Pinpoint the cell where the given text exists, returning its [X, Y] midpoint coordinate. 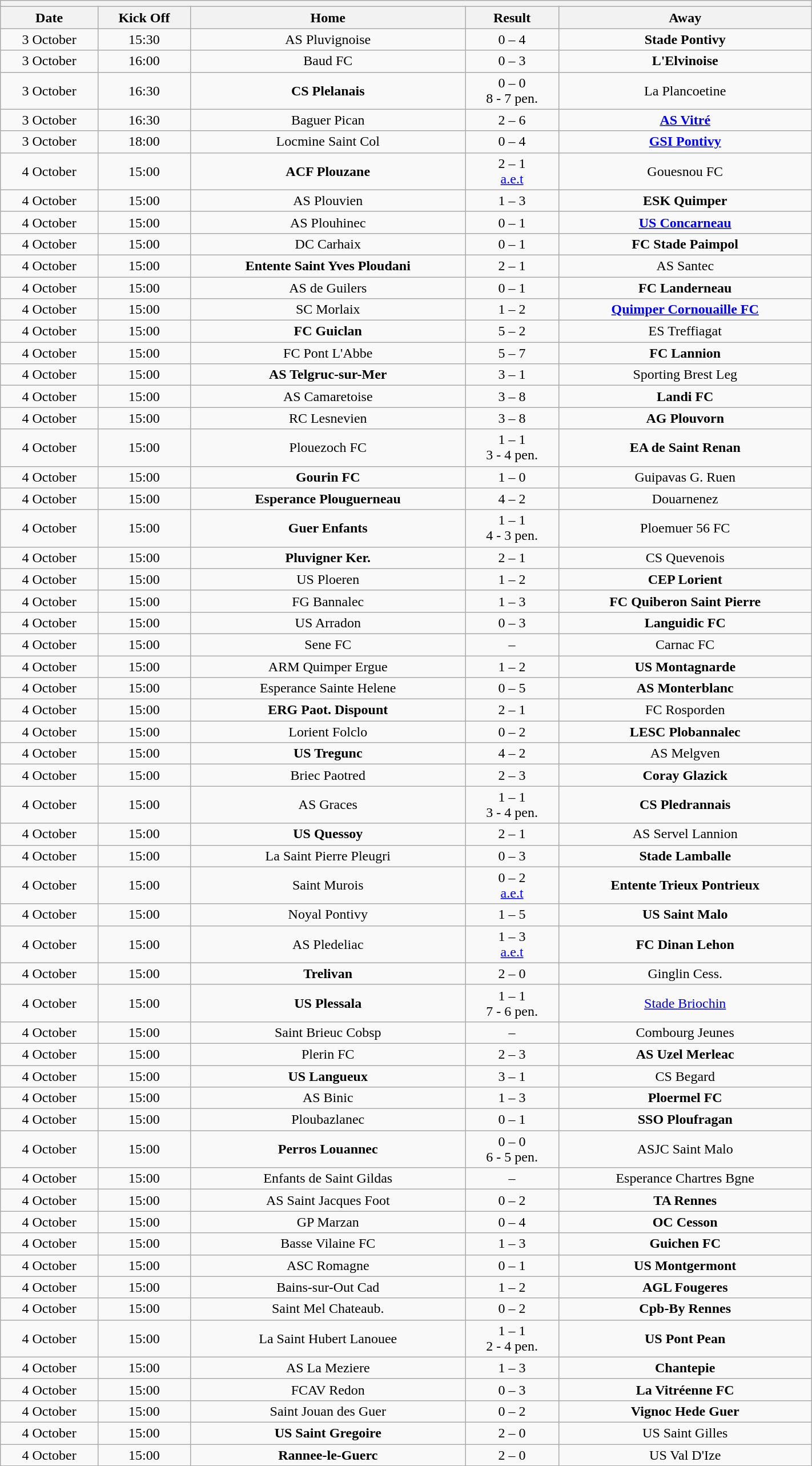
US Saint Gilles [685, 1433]
AS Monterblanc [685, 688]
Guichen FC [685, 1244]
2 – 6 [512, 120]
FC Pont L'Abbe [328, 353]
Stade Lamballe [685, 856]
GP Marzan [328, 1222]
La Saint Pierre Pleugri [328, 856]
RC Lesnevien [328, 418]
CS Plelanais [328, 90]
18:00 [144, 142]
La Plancoetine [685, 90]
Stade Briochin [685, 1003]
Saint Jouan des Guer [328, 1411]
FC Lannion [685, 353]
Ginglin Cess. [685, 974]
Locmine Saint Col [328, 142]
FC Dinan Lehon [685, 944]
1 – 3 a.e.t [512, 944]
1 – 5 [512, 915]
Lorient Folclo [328, 732]
1 – 0 [512, 477]
Home [328, 18]
Gouesnou FC [685, 171]
ESK Quimper [685, 201]
Enfants de Saint Gildas [328, 1179]
FCAV Redon [328, 1389]
CS Quevenois [685, 558]
1 – 1 4 - 3 pen. [512, 528]
FC Rosporden [685, 710]
Coray Glazick [685, 775]
Esperance Plouguerneau [328, 499]
AS Plouvien [328, 201]
15:30 [144, 39]
Away [685, 18]
CS Begard [685, 1076]
Plouezoch FC [328, 448]
Trelivan [328, 974]
OC Cesson [685, 1222]
ES Treffiagat [685, 331]
5 – 7 [512, 353]
Saint Brieuc Cobsp [328, 1032]
Ploermel FC [685, 1098]
AS Uzel Merleac [685, 1054]
FC Quiberon Saint Pierre [685, 601]
Result [512, 18]
AG Plouvorn [685, 418]
AS La Meziere [328, 1368]
AS Camaretoise [328, 396]
5 – 2 [512, 331]
ASC Romagne [328, 1265]
Guipavas G. Ruen [685, 477]
US Plessala [328, 1003]
Noyal Pontivy [328, 915]
US Arradon [328, 623]
AS Vitré [685, 120]
Ploemuer 56 FC [685, 528]
Entente Trieux Pontrieux [685, 886]
Baguer Pican [328, 120]
Basse Vilaine FC [328, 1244]
AS Telgruc-sur-Mer [328, 375]
Esperance Chartres Bgne [685, 1179]
1 – 1 2 - 4 pen. [512, 1338]
Baud FC [328, 61]
DC Carhaix [328, 244]
0 – 0 8 - 7 pen. [512, 90]
Pluvigner Ker. [328, 558]
Combourg Jeunes [685, 1032]
US Quessoy [328, 834]
US Montgermont [685, 1265]
La Vitréenne FC [685, 1389]
Gourin FC [328, 477]
Quimper Cornouaille FC [685, 310]
Guer Enfants [328, 528]
AS Graces [328, 804]
AS Binic [328, 1098]
ERG Paot. Dispount [328, 710]
AS de Guilers [328, 287]
Entente Saint Yves Ploudani [328, 266]
FG Bannalec [328, 601]
US Montagnarde [685, 667]
SSO Ploufragan [685, 1120]
US Saint Gregoire [328, 1433]
EA de Saint Renan [685, 448]
Cpb-By Rennes [685, 1309]
FC Landerneau [685, 287]
US Tregunc [328, 754]
La Saint Hubert Lanouee [328, 1338]
US Saint Malo [685, 915]
1 – 1 7 - 6 pen. [512, 1003]
GSI Pontivy [685, 142]
AS Saint Jacques Foot [328, 1200]
L'Elvinoise [685, 61]
FC Guiclan [328, 331]
FC Stade Paimpol [685, 244]
US Langueux [328, 1076]
Sene FC [328, 644]
LESC Plobannalec [685, 732]
16:00 [144, 61]
Esperance Sainte Helene [328, 688]
Sporting Brest Leg [685, 375]
Perros Louannec [328, 1149]
Date [49, 18]
CS Pledrannais [685, 804]
Landi FC [685, 396]
2 – 1 a.e.t [512, 171]
AS Servel Lannion [685, 834]
Saint Mel Chateaub. [328, 1309]
ACF Plouzane [328, 171]
AS Melgven [685, 754]
0 – 2 a.e.t [512, 886]
US Val D'Ize [685, 1455]
Ploubazlanec [328, 1120]
CEP Lorient [685, 579]
ARM Quimper Ergue [328, 667]
AS Pledeliac [328, 944]
US Pont Pean [685, 1338]
AS Plouhinec [328, 222]
AGL Fougeres [685, 1287]
Bains-sur-Out Cad [328, 1287]
US Concarneau [685, 222]
Languidic FC [685, 623]
Briec Paotred [328, 775]
AS Pluvignoise [328, 39]
AS Santec [685, 266]
Rannee-le-Guerc [328, 1455]
Plerin FC [328, 1054]
SC Morlaix [328, 310]
Kick Off [144, 18]
US Ploeren [328, 579]
Douarnenez [685, 499]
Chantepie [685, 1368]
Saint Murois [328, 886]
TA Rennes [685, 1200]
Vignoc Hede Guer [685, 1411]
0 – 5 [512, 688]
ASJC Saint Malo [685, 1149]
0 – 0 6 - 5 pen. [512, 1149]
Carnac FC [685, 644]
Stade Pontivy [685, 39]
